Determine the (X, Y) coordinate at the center of the cell enclosing the given text.  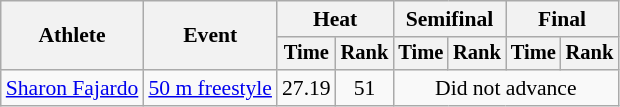
Did not advance (506, 88)
Athlete (72, 36)
27.19 (306, 88)
50 m freestyle (210, 88)
51 (365, 88)
Event (210, 36)
Semifinal (449, 19)
Final (562, 19)
Sharon Fajardo (72, 88)
Heat (335, 19)
